Extract the (x, y) coordinate from the center of the cell holding the provided text.  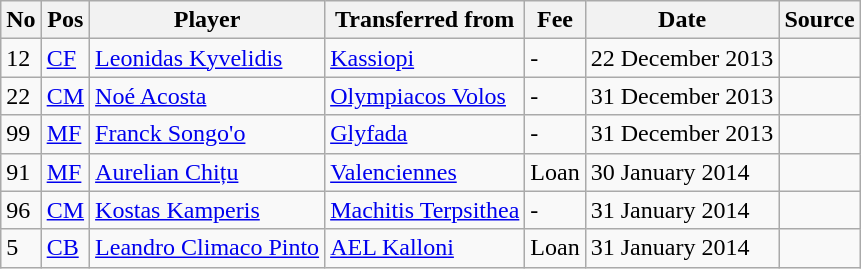
22 (21, 96)
Leandro Climaco Pinto (208, 248)
Date (682, 20)
Transferred from (425, 20)
Aurelian Chițu (208, 172)
AEL Kalloni (425, 248)
Olympiacos Volos (425, 96)
Leonidas Kyvelidis (208, 58)
Pos (65, 20)
Machitis Terpsithea (425, 210)
Player (208, 20)
96 (21, 210)
Glyfada (425, 134)
Franck Songo'o (208, 134)
CB (65, 248)
Source (820, 20)
22 December 2013 (682, 58)
91 (21, 172)
Kassiopi (425, 58)
Valenciennes (425, 172)
No (21, 20)
Fee (555, 20)
Noé Acosta (208, 96)
12 (21, 58)
CF (65, 58)
Kostas Kamperis (208, 210)
5 (21, 248)
30 January 2014 (682, 172)
99 (21, 134)
